Capture the cell that displays the provided text and extract its (X, Y) central coordinate. 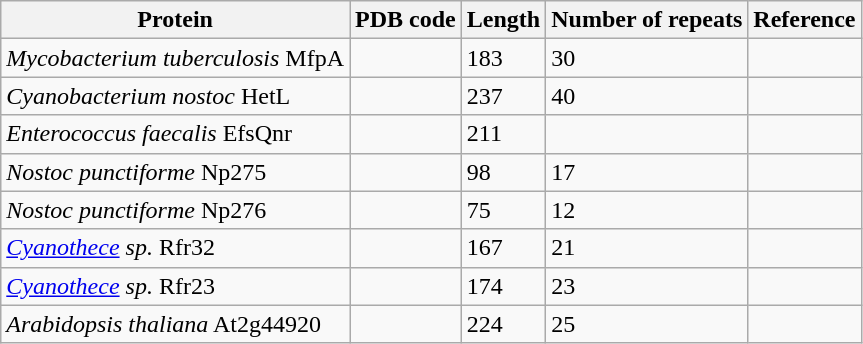
Cyanobacterium nostoc HetL (176, 96)
Cyanothece sp. Rfr32 (176, 248)
Enterococcus faecalis EfsQnr (176, 134)
174 (503, 286)
Protein (176, 20)
Nostoc punctiforme Np275 (176, 172)
Cyanothece sp. Rfr23 (176, 286)
183 (503, 58)
25 (647, 324)
Reference (804, 20)
12 (647, 210)
Length (503, 20)
98 (503, 172)
30 (647, 58)
167 (503, 248)
Arabidopsis thaliana At2g44920 (176, 324)
237 (503, 96)
23 (647, 286)
75 (503, 210)
224 (503, 324)
211 (503, 134)
21 (647, 248)
40 (647, 96)
Mycobacterium tuberculosis MfpA (176, 58)
PDB code (406, 20)
Number of repeats (647, 20)
Nostoc punctiforme Np276 (176, 210)
17 (647, 172)
